Return [x, y] of the center of cell containing provided text 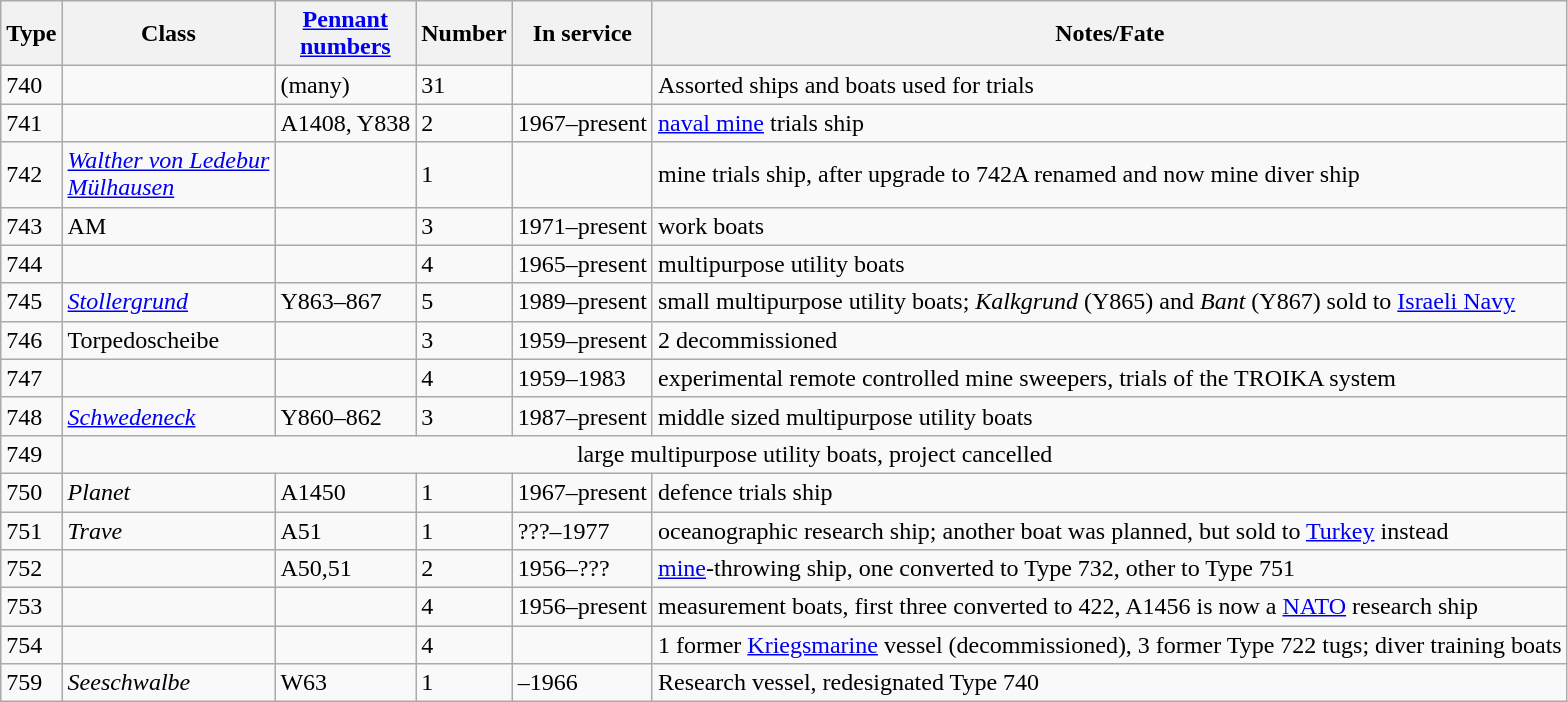
–1966 [582, 683]
746 [32, 340]
1971–present [582, 226]
W63 [346, 683]
1 former Kriegsmarine vessel (decommissioned), 3 former Type 722 tugs; diver training boats [1110, 645]
754 [32, 645]
1989–present [582, 302]
749 [32, 454]
1987–present [582, 416]
mine-throwing ship, one converted to Type 732, other to Type 751 [1110, 569]
A51 [346, 531]
Torpedoscheibe [168, 340]
1956–??? [582, 569]
759 [32, 683]
A1408, Y838 [346, 123]
748 [32, 416]
defence trials ship [1110, 492]
2 decommissioned [1110, 340]
744 [32, 264]
middle sized multipurpose utility boats [1110, 416]
750 [32, 492]
Notes/Fate [1110, 34]
mine trials ship, after upgrade to 742A renamed and now mine diver ship [1110, 174]
large multipurpose utility boats, project cancelled [814, 454]
Class [168, 34]
Schwedeneck [168, 416]
A1450 [346, 492]
741 [32, 123]
1959–1983 [582, 378]
A50,51 [346, 569]
In service [582, 34]
Y860–862 [346, 416]
???–1977 [582, 531]
743 [32, 226]
751 [32, 531]
1956–present [582, 607]
work boats [1110, 226]
naval mine trials ship [1110, 123]
745 [32, 302]
1959–present [582, 340]
Pennantnumbers [346, 34]
Trave [168, 531]
Research vessel, redesignated Type 740 [1110, 683]
AM [168, 226]
753 [32, 607]
740 [32, 85]
1965–present [582, 264]
oceanographic research ship; another boat was planned, but sold to Turkey instead [1110, 531]
(many) [346, 85]
31 [464, 85]
Planet [168, 492]
752 [32, 569]
Assorted ships and boats used for trials [1110, 85]
5 [464, 302]
small multipurpose utility boats; Kalkgrund (Y865) and Bant (Y867) sold to Israeli Navy [1110, 302]
measurement boats, first three converted to 422, A1456 is now a NATO research ship [1110, 607]
Y863–867 [346, 302]
Walther von LedeburMülhausen [168, 174]
Number [464, 34]
742 [32, 174]
multipurpose utility boats [1110, 264]
Seeschwalbe [168, 683]
experimental remote controlled mine sweepers, trials of the TROIKA system [1110, 378]
Type [32, 34]
Stollergrund [168, 302]
747 [32, 378]
